Search for the cell housing the specified text and yield its (X, Y) center coordinate. 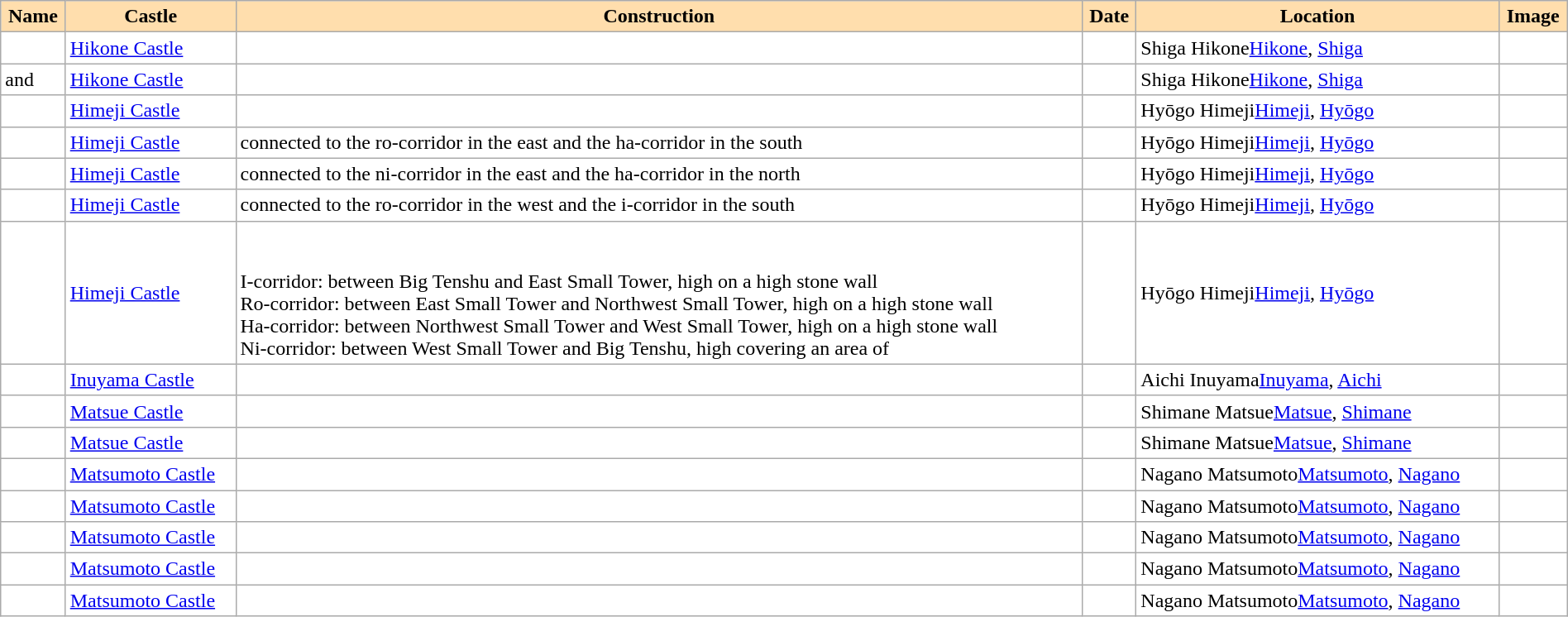
Castle (151, 17)
Inuyama Castle (151, 380)
Aichi InuyamaInuyama, Aichi (1318, 380)
Location (1318, 17)
connected to the ro-corridor in the east and the ha-corridor in the south (658, 142)
Construction (658, 17)
and (33, 79)
Name (33, 17)
connected to the ro-corridor in the west and the i-corridor in the south (658, 205)
Date (1110, 17)
Image (1533, 17)
connected to the ni-corridor in the east and the ha-corridor in the north (658, 174)
